Locate the cell with the specified text and output its (x, y) center coordinate. 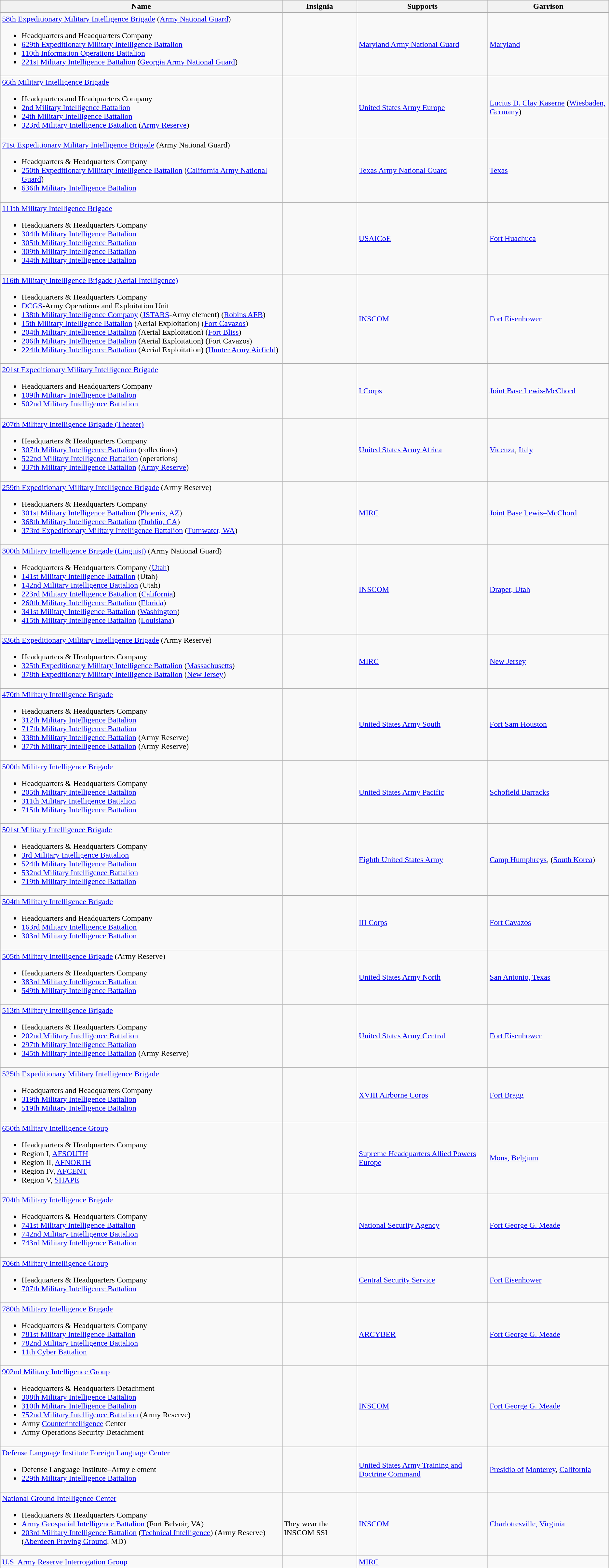
504th Military Intelligence Brigade Headquarters and Headquarters Company 163rd Military Intelligence Battalion 303rd Military Intelligence Battalion (141, 923)
ARCYBER (422, 1334)
Name (141, 7)
Presidio of Monterey, California (548, 1469)
United States Army Central (422, 1036)
Joint Base Lewis–McChord (548, 513)
Maryland Army National Guard (422, 44)
650th Military Intelligence Group Headquarters & Headquarters CompanyRegion I, AFSOUTHRegion II, AFNORTHRegion IV, AFCENTRegion V, SHAPE (141, 1158)
Vicenza, Italy (548, 450)
XVIII Airborne Corps (422, 1095)
United States Army Africa (422, 450)
San Antonio, Texas (548, 977)
National Security Agency (422, 1225)
Texas (548, 171)
USAICoE (422, 238)
United States Army South (422, 724)
U.S. Army Reserve Interrogation Group (141, 1561)
Defense Language Institute Foreign Language Center Defense Language Institute–Army element 229th Military Intelligence Battalion (141, 1469)
Supreme Headquarters Allied Powers Europe (422, 1158)
United States Army Training and Doctrine Command (422, 1469)
Texas Army National Guard (422, 171)
Fort Bragg (548, 1095)
Eighth United States Army (422, 860)
Draper, Utah (548, 589)
Charlottesville, Virginia (548, 1524)
They wear the INSCOM SSI (319, 1524)
706th Military Intelligence Group Headquarters & Headquarters Company707th Military Intelligence Battalion (141, 1280)
Garrison (548, 7)
I Corps (422, 391)
Supports (422, 7)
III Corps (422, 923)
Maryland (548, 44)
Schofield Barracks (548, 792)
Fort Cavazos (548, 923)
Joint Base Lewis-McChord (548, 391)
Camp Humphreys, (South Korea) (548, 860)
Mons, Belgium (548, 1158)
United States Army Europe (422, 107)
Fort Huachuca (548, 238)
Central Security Service (422, 1280)
Fort Sam Houston (548, 724)
Lucius D. Clay Kaserne (Wiesbaden, Germany) (548, 107)
Insignia (319, 7)
United States Army Pacific (422, 792)
New Jersey (548, 661)
United States Army North (422, 977)
